Return [x, y] of the center of cell containing provided text 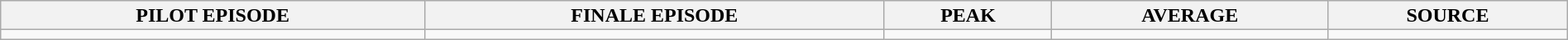
PEAK [968, 15]
PILOT EPISODE [213, 15]
SOURCE [1448, 15]
FINALE EPISODE [655, 15]
AVERAGE [1190, 15]
